Pinpoint the cell where the given text exists, returning its (X, Y) midpoint coordinate. 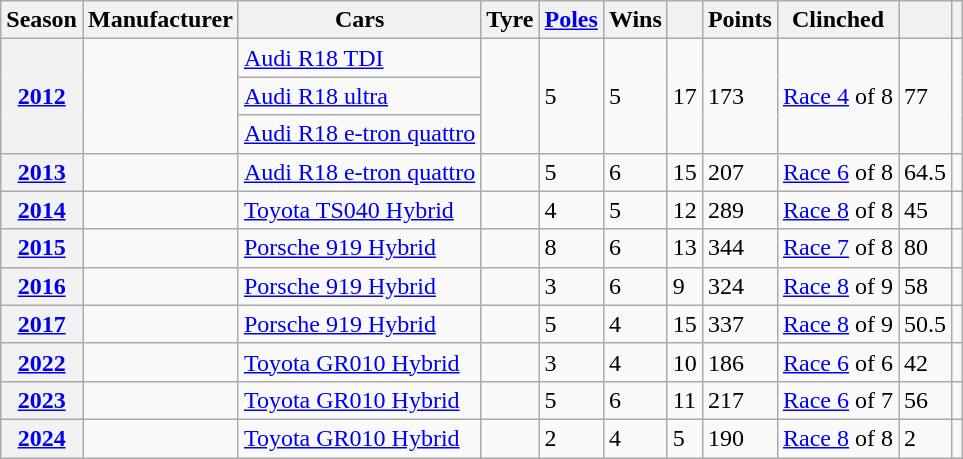
42 (924, 362)
Audi R18 TDI (359, 58)
289 (740, 210)
Race 4 of 8 (838, 96)
Season (42, 20)
Race 6 of 6 (838, 362)
207 (740, 172)
9 (684, 286)
11 (684, 400)
56 (924, 400)
2013 (42, 172)
12 (684, 210)
45 (924, 210)
Points (740, 20)
50.5 (924, 324)
186 (740, 362)
10 (684, 362)
Race 6 of 8 (838, 172)
2023 (42, 400)
2022 (42, 362)
217 (740, 400)
17 (684, 96)
2016 (42, 286)
77 (924, 96)
80 (924, 248)
Clinched (838, 20)
8 (571, 248)
Audi R18 ultra (359, 96)
Tyre (510, 20)
Toyota TS040 Hybrid (359, 210)
Poles (571, 20)
Wins (635, 20)
2024 (42, 438)
58 (924, 286)
2014 (42, 210)
173 (740, 96)
64.5 (924, 172)
190 (740, 438)
344 (740, 248)
324 (740, 286)
2017 (42, 324)
13 (684, 248)
2012 (42, 96)
Cars (359, 20)
337 (740, 324)
Manufacturer (160, 20)
2015 (42, 248)
Race 6 of 7 (838, 400)
Race 7 of 8 (838, 248)
